For the text-containing cell, return its midpoint in (x, y) coordinate format. 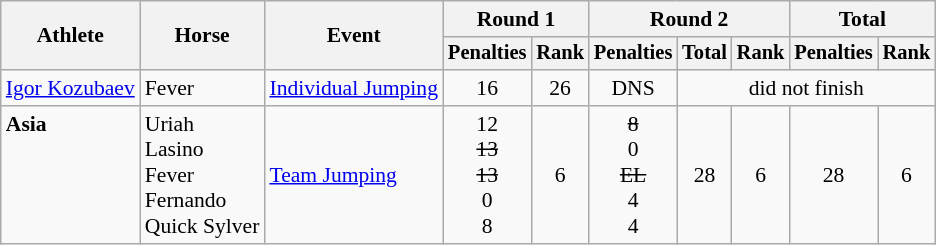
DNS (633, 88)
Asia (70, 175)
26 (560, 88)
12131308 (487, 175)
Round 2 (689, 19)
did not finish (806, 88)
80EL44 (633, 175)
Horse (202, 36)
UriahLasinoFeverFernandoQuick Sylver (202, 175)
Individual Jumping (354, 88)
Round 1 (516, 19)
Fever (202, 88)
Igor Kozubaev (70, 88)
Team Jumping (354, 175)
Event (354, 36)
Athlete (70, 36)
16 (487, 88)
